Find where the given text appears and provide that cell's center as [x, y] coordinate. 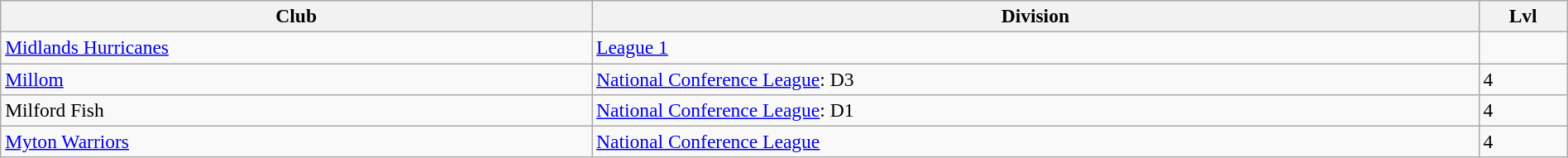
Midlands Hurricanes [296, 47]
National Conference League: D3 [1035, 79]
Myton Warriors [296, 141]
National Conference League [1035, 141]
Millom [296, 79]
Division [1035, 16]
League 1 [1035, 47]
Club [296, 16]
National Conference League: D1 [1035, 110]
Milford Fish [296, 110]
Lvl [1523, 16]
